Provide the (x, y) coordinate of the cell's center where the given text is located.  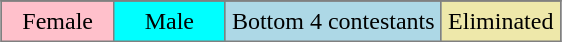
Bottom 4 contestants (333, 21)
Male (170, 21)
Female (58, 21)
Eliminated (500, 21)
